Locate the cell with the specified text and output its [x, y] center coordinate. 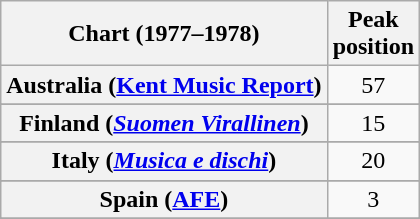
Australia (Kent Music Report) [164, 85]
57 [373, 85]
20 [373, 161]
3 [373, 199]
Italy (Musica e dischi) [164, 161]
15 [373, 123]
Chart (1977–1978) [164, 34]
Spain (AFE) [164, 199]
Finland (Suomen Virallinen) [164, 123]
Peakposition [373, 34]
